Output the [X, Y] coordinate of the center of the cell containing the given text.  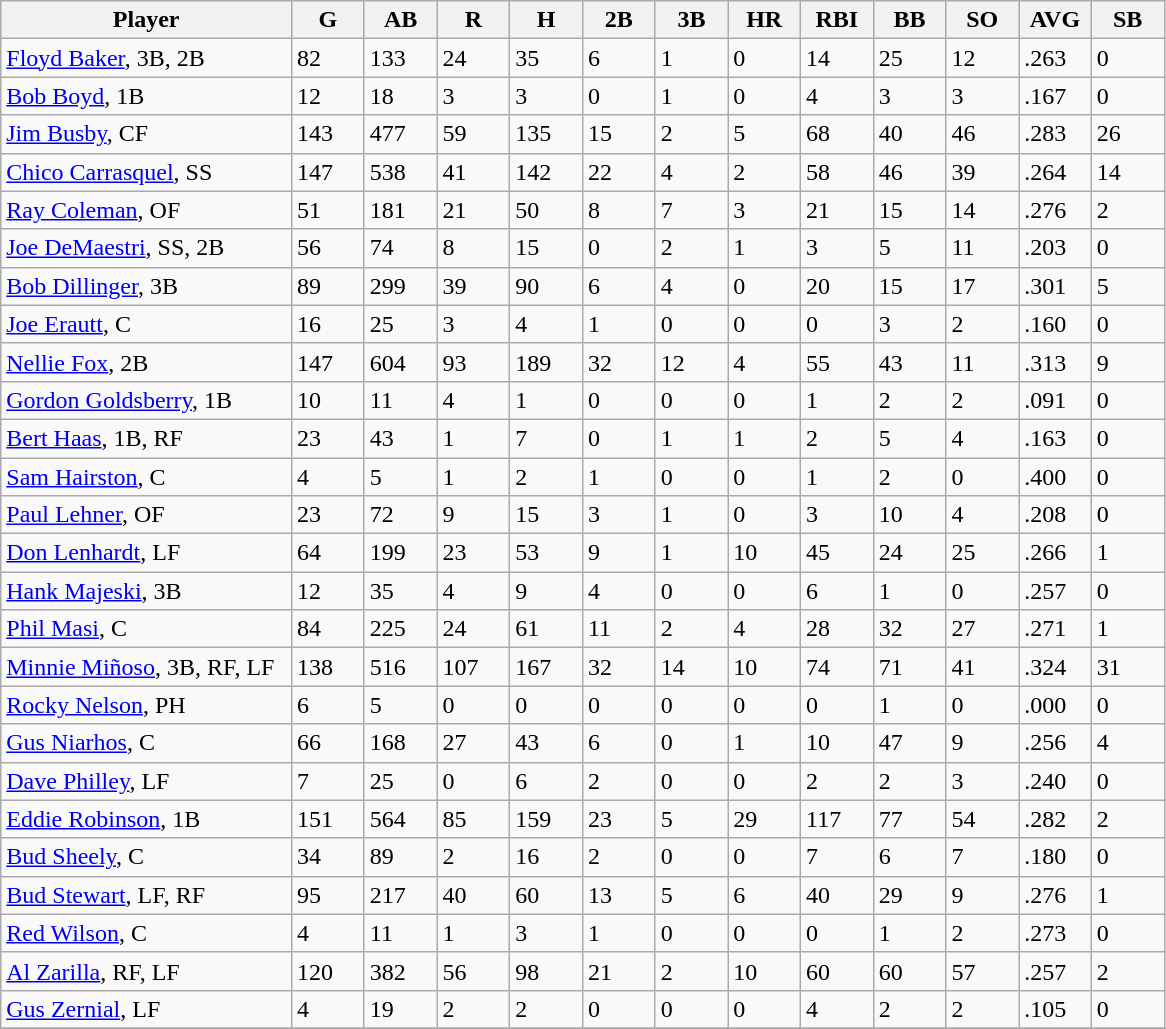
57 [982, 971]
Player [146, 20]
151 [328, 819]
604 [400, 362]
71 [910, 667]
28 [838, 629]
61 [546, 629]
45 [838, 553]
Jim Busby, CF [146, 134]
189 [546, 362]
217 [400, 895]
95 [328, 895]
Ray Coleman, OF [146, 210]
50 [546, 210]
68 [838, 134]
Al Zarilla, RF, LF [146, 971]
90 [546, 286]
72 [400, 515]
R [474, 20]
AB [400, 20]
Phil Masi, C [146, 629]
.240 [1056, 781]
Dave Philley, LF [146, 781]
54 [982, 819]
.203 [1056, 248]
Gus Zernial, LF [146, 1009]
.324 [1056, 667]
.282 [1056, 819]
19 [400, 1009]
77 [910, 819]
Chico Carrasquel, SS [146, 172]
18 [400, 96]
Bert Haas, 1B, RF [146, 438]
.163 [1056, 438]
Don Lenhardt, LF [146, 553]
143 [328, 134]
.208 [1056, 515]
3B [692, 20]
167 [546, 667]
HR [764, 20]
Joe DeMaestri, SS, 2B [146, 248]
120 [328, 971]
Eddie Robinson, 1B [146, 819]
.091 [1056, 400]
199 [400, 553]
Nellie Fox, 2B [146, 362]
.256 [1056, 743]
26 [1128, 134]
34 [328, 857]
BB [910, 20]
.000 [1056, 705]
SO [982, 20]
142 [546, 172]
Bud Stewart, LF, RF [146, 895]
.400 [1056, 477]
Hank Majeski, 3B [146, 591]
168 [400, 743]
66 [328, 743]
RBI [838, 20]
382 [400, 971]
Floyd Baker, 3B, 2B [146, 58]
.264 [1056, 172]
117 [838, 819]
53 [546, 553]
Paul Lehner, OF [146, 515]
133 [400, 58]
55 [838, 362]
Bud Sheely, C [146, 857]
564 [400, 819]
82 [328, 58]
64 [328, 553]
.301 [1056, 286]
Minnie Miñoso, 3B, RF, LF [146, 667]
181 [400, 210]
85 [474, 819]
516 [400, 667]
159 [546, 819]
17 [982, 286]
.167 [1056, 96]
59 [474, 134]
H [546, 20]
SB [1128, 20]
47 [910, 743]
538 [400, 172]
51 [328, 210]
Bob Dillinger, 3B [146, 286]
58 [838, 172]
AVG [1056, 20]
Gordon Goldsberry, 1B [146, 400]
.180 [1056, 857]
107 [474, 667]
.160 [1056, 324]
20 [838, 286]
135 [546, 134]
Red Wilson, C [146, 933]
.266 [1056, 553]
477 [400, 134]
299 [400, 286]
22 [618, 172]
Joe Erautt, C [146, 324]
G [328, 20]
2B [618, 20]
Rocky Nelson, PH [146, 705]
31 [1128, 667]
98 [546, 971]
.313 [1056, 362]
Gus Niarhos, C [146, 743]
Sam Hairston, C [146, 477]
225 [400, 629]
.271 [1056, 629]
Bob Boyd, 1B [146, 96]
93 [474, 362]
13 [618, 895]
138 [328, 667]
84 [328, 629]
.283 [1056, 134]
.105 [1056, 1009]
.273 [1056, 933]
.263 [1056, 58]
